Provide the (X, Y) coordinate of the cell's center where the given text is located.  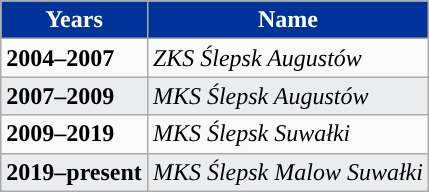
MKS Ślepsk Suwałki (288, 134)
MKS Ślepsk Malow Suwałki (288, 172)
MKS Ślepsk Augustów (288, 96)
2004–2007 (74, 58)
Years (74, 20)
2019–present (74, 172)
Name (288, 20)
2009–2019 (74, 134)
ZKS Ślepsk Augustów (288, 58)
2007–2009 (74, 96)
